Return [X, Y] of the center of cell containing provided text 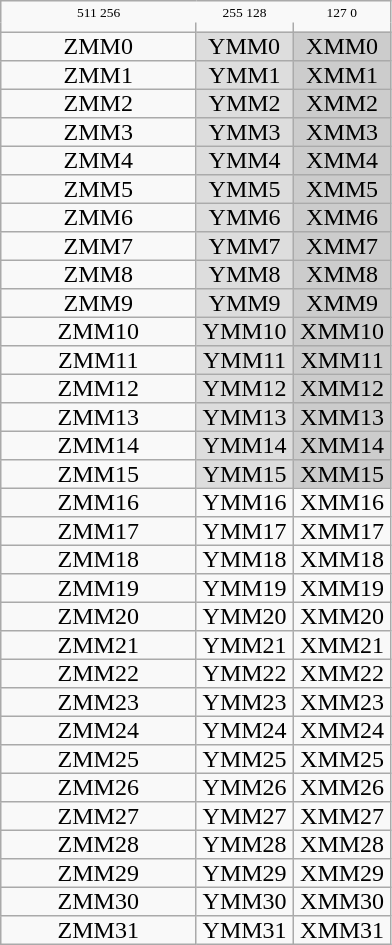
ZMM15 [98, 474]
ZMM7 [98, 246]
ZMM12 [98, 388]
ZMM26 [98, 787]
XMM25 [342, 759]
YMM6 [245, 217]
ZMM9 [98, 303]
ZMM31 [98, 930]
YMM20 [245, 616]
YMM12 [245, 388]
ZMM25 [98, 759]
ZMM16 [98, 502]
XMM12 [342, 388]
YMM31 [245, 930]
XMM9 [342, 303]
XMM5 [342, 189]
ZMM18 [98, 559]
YMM19 [245, 588]
ZMM0 [98, 46]
XMM24 [342, 730]
XMM13 [342, 417]
XMM23 [342, 702]
ZMM3 [98, 132]
YMM14 [245, 445]
YMM1 [245, 75]
XMM4 [342, 160]
YMM15 [245, 474]
255 128 [245, 12]
ZMM28 [98, 844]
511 256 [98, 12]
XMM16 [342, 502]
YMM29 [245, 873]
ZMM10 [98, 331]
YMM13 [245, 417]
XMM8 [342, 274]
XMM10 [342, 331]
YMM5 [245, 189]
XMM28 [342, 844]
XMM21 [342, 645]
YMM22 [245, 673]
YMM26 [245, 787]
XMM3 [342, 132]
ZMM27 [98, 816]
YMM2 [245, 103]
ZMM6 [98, 217]
YMM7 [245, 246]
XMM22 [342, 673]
ZMM23 [98, 702]
YMM23 [245, 702]
YMM21 [245, 645]
YMM24 [245, 730]
YMM10 [245, 331]
ZMM20 [98, 616]
XMM11 [342, 360]
YMM0 [245, 46]
ZMM22 [98, 673]
XMM15 [342, 474]
ZMM2 [98, 103]
XMM27 [342, 816]
XMM20 [342, 616]
ZMM5 [98, 189]
ZMM8 [98, 274]
XMM19 [342, 588]
XMM6 [342, 217]
XMM7 [342, 246]
YMM27 [245, 816]
ZMM14 [98, 445]
ZMM29 [98, 873]
XMM0 [342, 46]
ZMM30 [98, 901]
XMM31 [342, 930]
YMM17 [245, 531]
XMM30 [342, 901]
YMM11 [245, 360]
XMM29 [342, 873]
YMM25 [245, 759]
YMM18 [245, 559]
ZMM19 [98, 588]
ZMM11 [98, 360]
XMM26 [342, 787]
XMM1 [342, 75]
ZMM4 [98, 160]
YMM16 [245, 502]
YMM3 [245, 132]
127 0 [342, 12]
YMM8 [245, 274]
ZMM24 [98, 730]
YMM28 [245, 844]
YMM30 [245, 901]
XMM14 [342, 445]
XMM18 [342, 559]
XMM17 [342, 531]
ZMM17 [98, 531]
YMM4 [245, 160]
ZMM21 [98, 645]
XMM2 [342, 103]
ZMM1 [98, 75]
ZMM13 [98, 417]
YMM9 [245, 303]
